Output the (X, Y) coordinate of the center of the cell containing the given text.  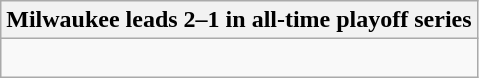
Milwaukee leads 2–1 in all-time playoff series (239, 20)
